From the cell containing the given text, extract its center point as [x, y] coordinate. 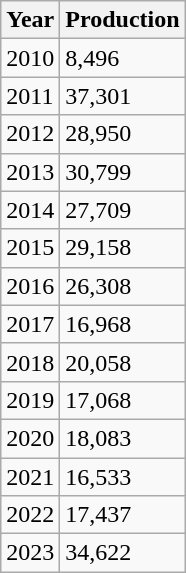
2010 [30, 58]
17,068 [122, 400]
16,968 [122, 324]
34,622 [122, 553]
26,308 [122, 286]
2011 [30, 96]
37,301 [122, 96]
17,437 [122, 515]
30,799 [122, 172]
8,496 [122, 58]
28,950 [122, 134]
2023 [30, 553]
2021 [30, 477]
2015 [30, 248]
2020 [30, 438]
27,709 [122, 210]
2022 [30, 515]
Production [122, 20]
29,158 [122, 248]
2017 [30, 324]
2012 [30, 134]
2013 [30, 172]
2019 [30, 400]
18,083 [122, 438]
2018 [30, 362]
2014 [30, 210]
20,058 [122, 362]
16,533 [122, 477]
2016 [30, 286]
Year [30, 20]
